Extract the (X, Y) coordinate from the center of the cell holding the provided text.  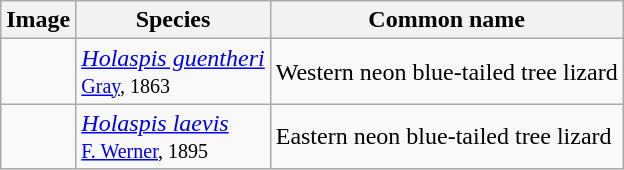
Common name (446, 20)
Holaspis guentheriGray, 1863 (173, 72)
Species (173, 20)
Eastern neon blue-tailed tree lizard (446, 136)
Western neon blue-tailed tree lizard (446, 72)
Holaspis laevisF. Werner, 1895 (173, 136)
Image (38, 20)
